Provide the [X, Y] coordinate of the cell's center where the given text is located.  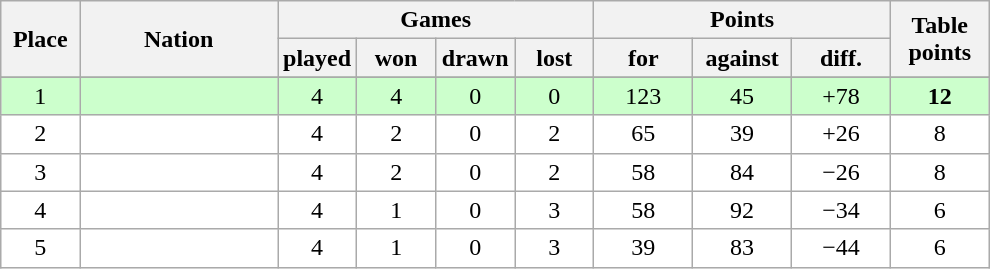
Games [436, 20]
Nation [179, 39]
diff. [842, 58]
45 [742, 96]
123 [644, 96]
Place [40, 39]
65 [644, 134]
won [396, 58]
lost [554, 58]
+26 [842, 134]
played [318, 58]
for [644, 58]
−44 [842, 248]
−26 [842, 172]
5 [40, 248]
12 [940, 96]
83 [742, 248]
92 [742, 210]
−34 [842, 210]
drawn [476, 58]
against [742, 58]
84 [742, 172]
Points [742, 20]
+78 [842, 96]
Tablepoints [940, 39]
